For the text-containing cell, return its midpoint in (X, Y) coordinate format. 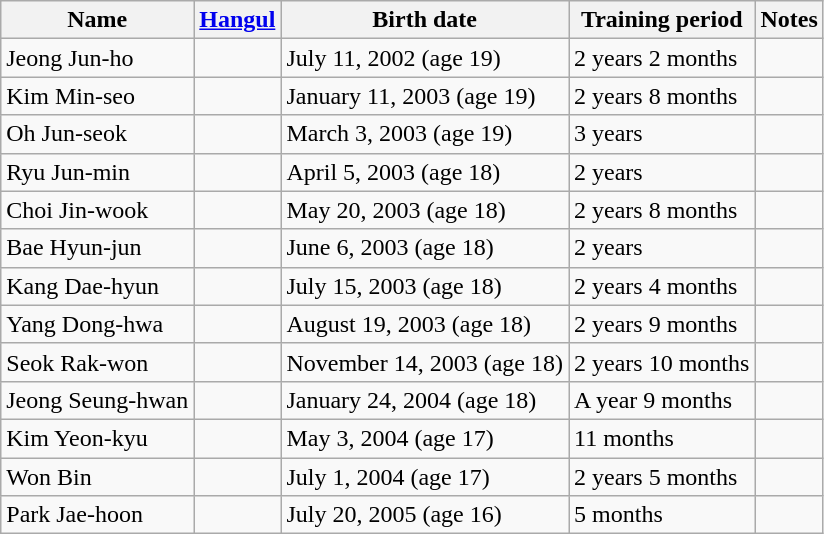
2 years 9 months (662, 324)
August 19, 2003 (age 18) (425, 324)
July 11, 2002 (age 19) (425, 58)
Name (98, 20)
Bae Hyun-jun (98, 248)
Yang Dong-hwa (98, 324)
May 20, 2003 (age 18) (425, 210)
July 15, 2003 (age 18) (425, 286)
May 3, 2004 (age 17) (425, 438)
Oh Jun-seok (98, 134)
Ryu Jun-min (98, 172)
Kim Yeon-kyu (98, 438)
2 years 4 months (662, 286)
2 years 10 months (662, 362)
January 11, 2003 (age 19) (425, 96)
11 months (662, 438)
Jeong Seung-hwan (98, 400)
Choi Jin-wook (98, 210)
July 1, 2004 (age 17) (425, 477)
June 6, 2003 (age 18) (425, 248)
Birth date (425, 20)
Training period (662, 20)
5 months (662, 515)
A year 9 months (662, 400)
Park Jae-hoon (98, 515)
3 years (662, 134)
Notes (789, 20)
Won Bin (98, 477)
January 24, 2004 (age 18) (425, 400)
November 14, 2003 (age 18) (425, 362)
Jeong Jun-ho (98, 58)
2 years 5 months (662, 477)
April 5, 2003 (age 18) (425, 172)
Kang Dae-hyun (98, 286)
July 20, 2005 (age 16) (425, 515)
2 years 2 months (662, 58)
Seok Rak-won (98, 362)
Kim Min-seo (98, 96)
Hangul (238, 20)
March 3, 2003 (age 19) (425, 134)
